Output the [X, Y] coordinate of the center of the cell containing the given text.  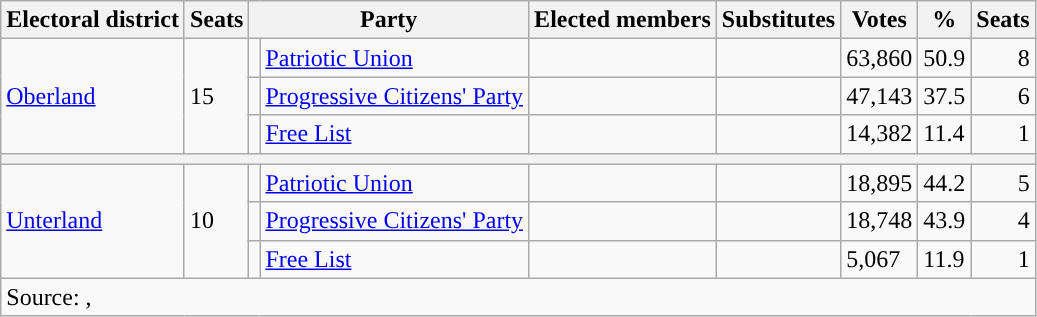
Party [389, 20]
11.9 [944, 259]
5,067 [880, 259]
Unterland [93, 221]
% [944, 20]
50.9 [944, 58]
63,860 [880, 58]
18,895 [880, 183]
4 [1003, 221]
Source: , [518, 297]
Votes [880, 20]
10 [216, 221]
Elected members [623, 20]
11.4 [944, 134]
14,382 [880, 134]
Oberland [93, 96]
6 [1003, 96]
44.2 [944, 183]
Substitutes [778, 20]
43.9 [944, 221]
18,748 [880, 221]
5 [1003, 183]
37.5 [944, 96]
Electoral district [93, 20]
47,143 [880, 96]
8 [1003, 58]
15 [216, 96]
